Provide the (X, Y) coordinate of the cell's center where the given text is located.  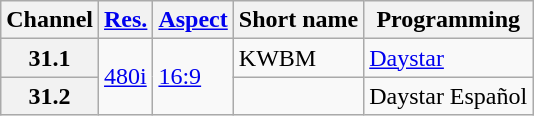
Res. (126, 20)
Daystar Español (448, 96)
31.2 (50, 96)
31.1 (50, 58)
Programming (448, 20)
480i (126, 77)
16:9 (193, 77)
Channel (50, 20)
KWBM (298, 58)
Daystar (448, 58)
Short name (298, 20)
Aspect (193, 20)
